Search for the cell housing the specified text and yield its (x, y) center coordinate. 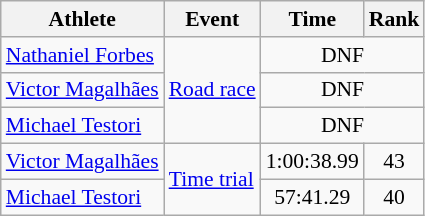
57:41.29 (312, 197)
Time (312, 19)
Time trial (212, 180)
Rank (394, 19)
40 (394, 197)
Road race (212, 90)
Athlete (82, 19)
1:00:38.99 (312, 162)
Nathaniel Forbes (82, 55)
43 (394, 162)
Event (212, 19)
